From the cell containing the given text, extract its center point as (X, Y) coordinate. 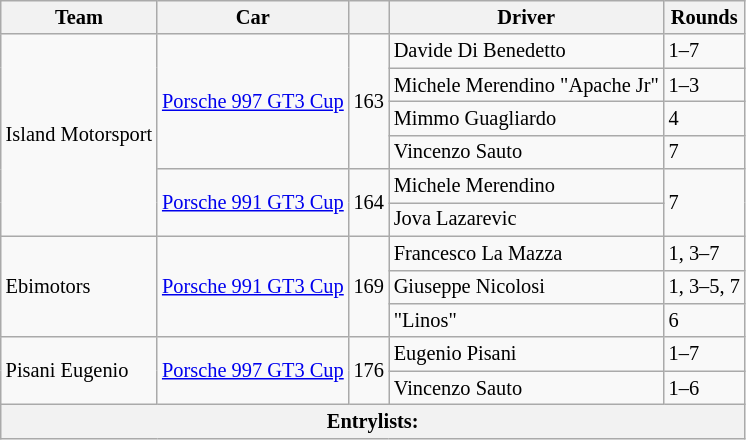
169 (369, 286)
163 (369, 102)
Team (79, 17)
Driver (526, 17)
Entrylists: (373, 421)
Michele Merendino "Apache Jr" (526, 85)
164 (369, 202)
Rounds (704, 17)
1–3 (704, 85)
Francesco La Mazza (526, 253)
Eugenio Pisani (526, 354)
Ebimotors (79, 286)
Mimmo Guagliardo (526, 118)
"Linos" (526, 320)
1, 3–7 (704, 253)
1, 3–5, 7 (704, 287)
Davide Di Benedetto (526, 51)
Giuseppe Nicolosi (526, 287)
1–6 (704, 388)
4 (704, 118)
6 (704, 320)
176 (369, 370)
Island Motorsport (79, 135)
Car (252, 17)
Pisani Eugenio (79, 370)
Michele Merendino (526, 186)
Jova Lazarevic (526, 219)
